Pinpoint the cell where the given text exists, returning its (x, y) midpoint coordinate. 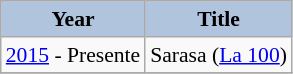
Year (73, 19)
2015 - Presente (73, 55)
Title (218, 19)
Sarasa (La 100) (218, 55)
